For the text-containing cell, return its midpoint in (X, Y) coordinate format. 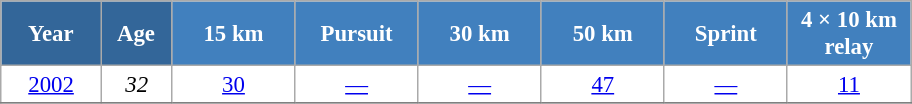
30 (234, 85)
50 km (602, 34)
Age (136, 34)
11 (848, 85)
32 (136, 85)
Sprint (726, 34)
4 × 10 km relay (848, 34)
30 km (480, 34)
47 (602, 85)
2002 (52, 85)
Year (52, 34)
15 km (234, 34)
Pursuit (356, 34)
